Search for the cell housing the specified text and yield its (X, Y) center coordinate. 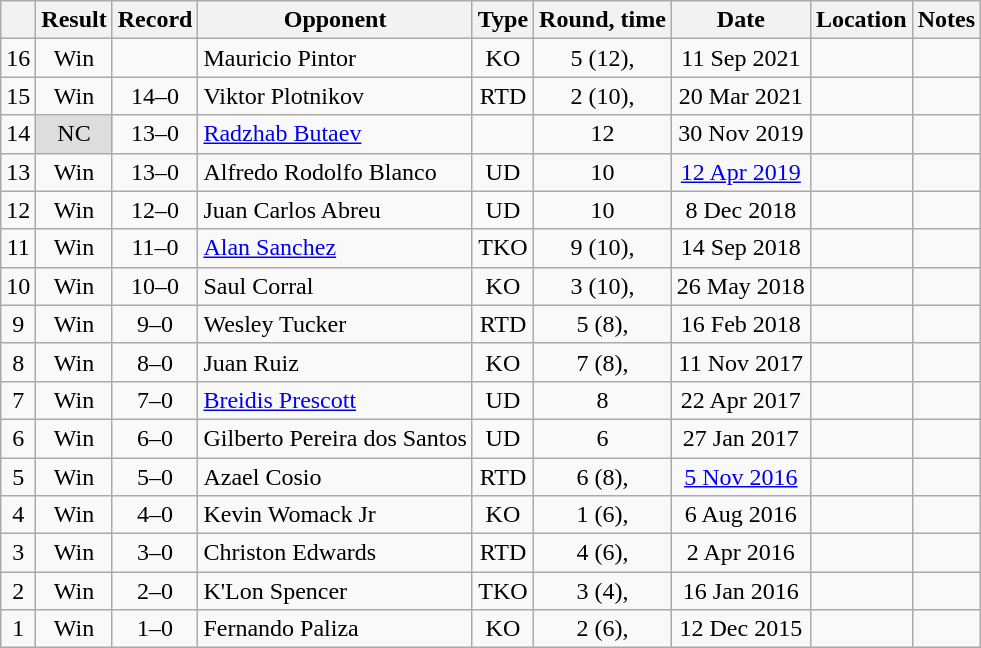
26 May 2018 (740, 286)
Date (740, 20)
11–0 (155, 248)
Juan Ruiz (335, 362)
Gilberto Pereira dos Santos (335, 438)
8–0 (155, 362)
Location (861, 20)
16 Jan 2016 (740, 591)
3–0 (155, 553)
Viktor Plotnikov (335, 96)
Opponent (335, 20)
Breidis Prescott (335, 400)
12 Dec 2015 (740, 629)
20 Mar 2021 (740, 96)
15 (18, 96)
7 (8), (603, 362)
Result (74, 20)
2 (6), (603, 629)
11 (18, 248)
Radzhab Butaev (335, 134)
5–0 (155, 477)
3 (4), (603, 591)
Round, time (603, 20)
30 Nov 2019 (740, 134)
6 Aug 2016 (740, 515)
13 (18, 172)
3 (18, 553)
5 (12), (603, 58)
4–0 (155, 515)
5 (18, 477)
Record (155, 20)
Juan Carlos Abreu (335, 210)
Type (502, 20)
Saul Corral (335, 286)
9 (10), (603, 248)
K'Lon Spencer (335, 591)
6–0 (155, 438)
11 Nov 2017 (740, 362)
5 Nov 2016 (740, 477)
1 (6), (603, 515)
2–0 (155, 591)
7 (18, 400)
4 (6), (603, 553)
11 Sep 2021 (740, 58)
14 (18, 134)
Mauricio Pintor (335, 58)
3 (10), (603, 286)
Alfredo Rodolfo Blanco (335, 172)
14 Sep 2018 (740, 248)
10–0 (155, 286)
5 (8), (603, 324)
8 Dec 2018 (740, 210)
12 Apr 2019 (740, 172)
2 (18, 591)
22 Apr 2017 (740, 400)
Alan Sanchez (335, 248)
14–0 (155, 96)
2 (10), (603, 96)
4 (18, 515)
NC (74, 134)
Azael Cosio (335, 477)
Christon Edwards (335, 553)
7–0 (155, 400)
Fernando Paliza (335, 629)
9 (18, 324)
2 Apr 2016 (740, 553)
1 (18, 629)
Wesley Tucker (335, 324)
27 Jan 2017 (740, 438)
9–0 (155, 324)
16 Feb 2018 (740, 324)
6 (8), (603, 477)
12–0 (155, 210)
1–0 (155, 629)
16 (18, 58)
Notes (946, 20)
Kevin Womack Jr (335, 515)
